Search for the cell housing the specified text and yield its [x, y] center coordinate. 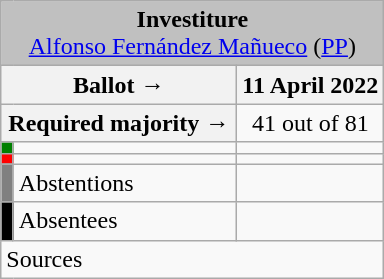
Sources [192, 259]
Required majority → [119, 123]
Ballot → [119, 85]
Abstentions [125, 183]
InvestitureAlfonso Fernández Mañueco (PP) [192, 34]
11 April 2022 [310, 85]
41 out of 81 [310, 123]
Absentees [125, 221]
